From the cell containing the given text, extract its center point as (x, y) coordinate. 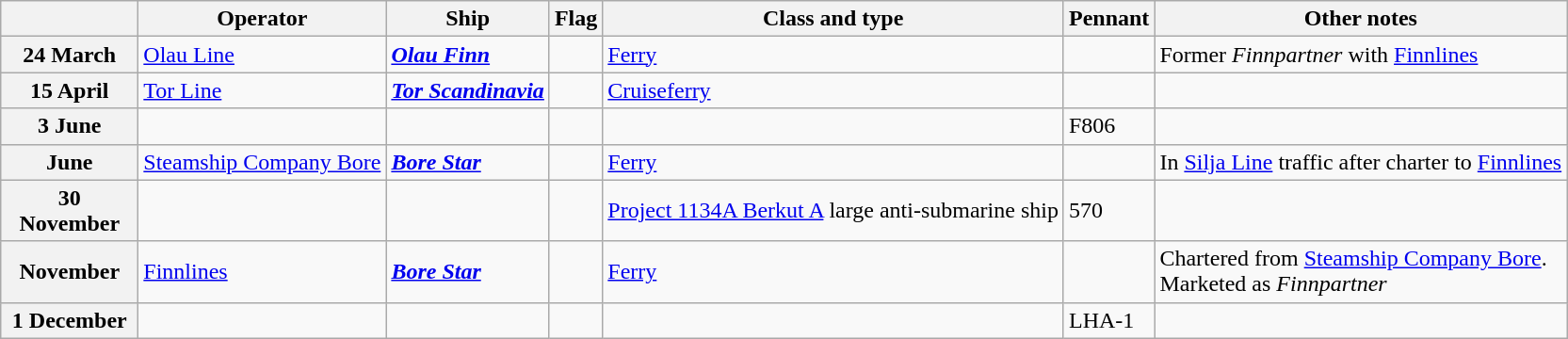
15 April (70, 90)
Pennant (1108, 19)
570 (1108, 211)
Other notes (1361, 19)
Flag (575, 19)
Chartered from Steamship Company Bore.Marketed as Finnpartner (1361, 271)
Tor Line (262, 90)
Operator (262, 19)
Class and type (833, 19)
November (70, 271)
Tor Scandinavia (468, 90)
30 November (70, 211)
Finnlines (262, 271)
F806 (1108, 126)
Olau Line (262, 55)
3 June (70, 126)
Cruiseferry (833, 90)
Former Finnpartner with Finnlines (1361, 55)
LHA-1 (1108, 320)
June (70, 162)
24 March (70, 55)
1 December (70, 320)
Project 1134A Berkut A large anti-submarine ship (833, 211)
Steamship Company Bore (262, 162)
In Silja Line traffic after charter to Finnlines (1361, 162)
Ship (468, 19)
Olau Finn (468, 55)
